Identify which cell holds the provided text, then report its [x, y] central coordinate. 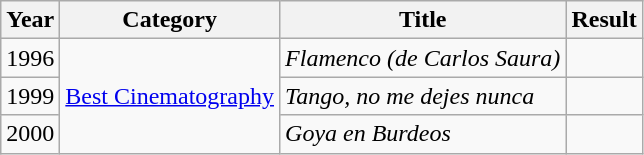
2000 [30, 134]
Year [30, 20]
Result [604, 20]
1996 [30, 58]
Goya en Burdeos [423, 134]
1999 [30, 96]
Category [170, 20]
Flamenco (de Carlos Saura) [423, 58]
Title [423, 20]
Best Cinematography [170, 96]
Tango, no me dejes nunca [423, 96]
